For the text-containing cell, return its midpoint in (x, y) coordinate format. 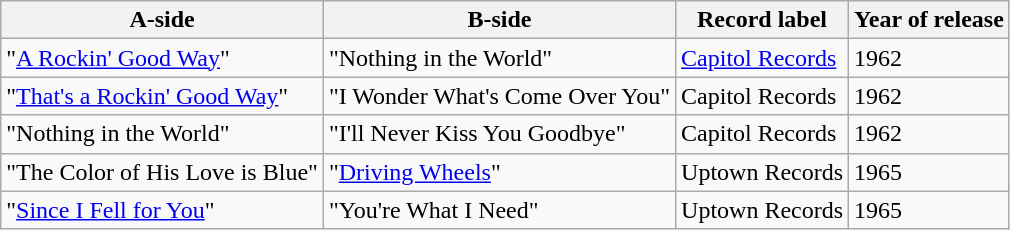
"You're What I Need" (499, 210)
"A Rockin' Good Way" (162, 58)
"The Color of His Love is Blue" (162, 172)
"That's a Rockin' Good Way" (162, 96)
B-side (499, 20)
Year of release (930, 20)
"Driving Wheels" (499, 172)
"Since I Fell for You" (162, 210)
A-side (162, 20)
"I Wonder What's Come Over You" (499, 96)
Record label (762, 20)
"I'll Never Kiss You Goodbye" (499, 134)
